Return [x, y] of the center of cell containing provided text 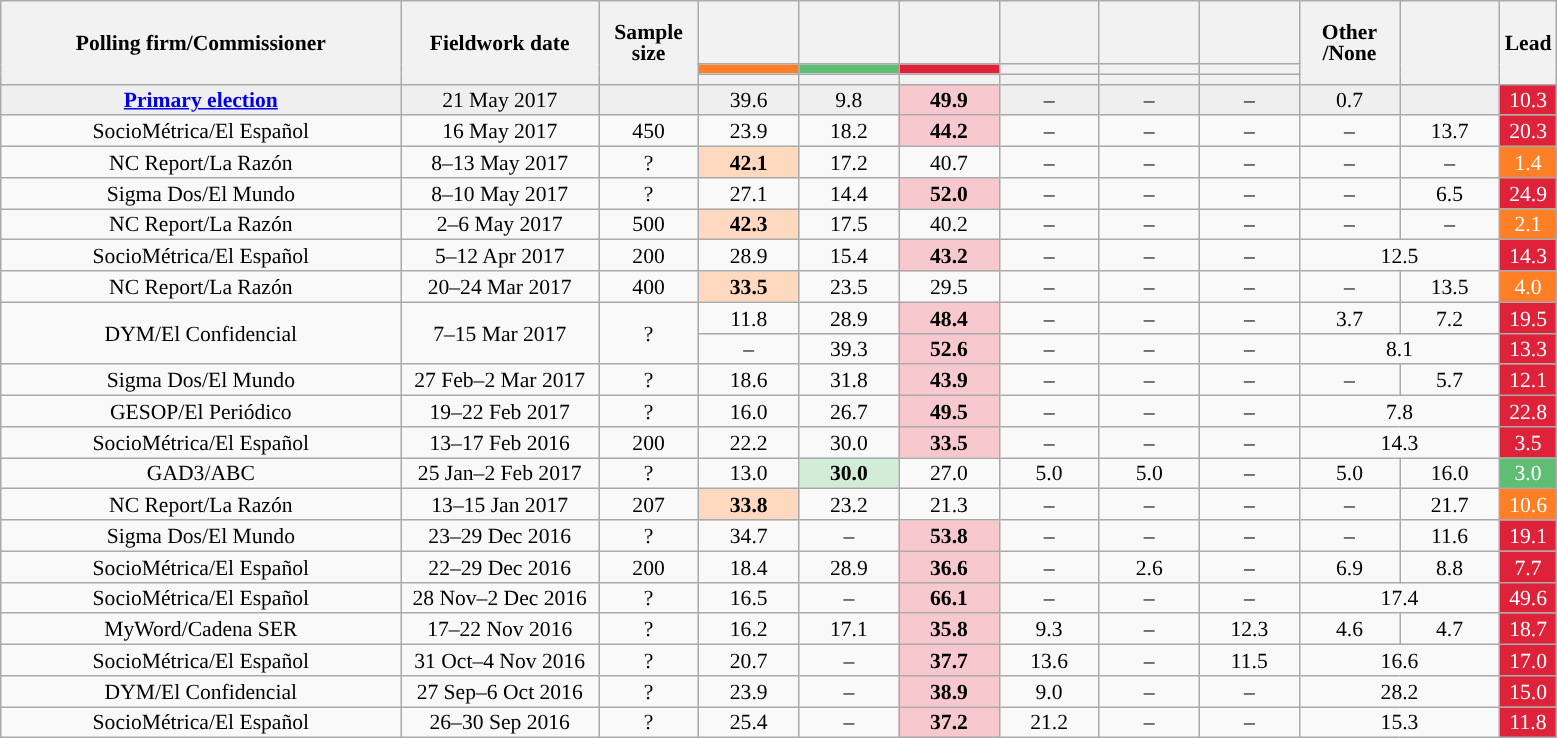
2–6 May 2017 [500, 224]
25.4 [749, 722]
9.3 [1049, 630]
40.2 [949, 224]
4.7 [1450, 630]
27.1 [749, 194]
37.7 [949, 660]
15.3 [1399, 722]
44.2 [949, 132]
27 Sep–6 Oct 2016 [500, 692]
13.0 [749, 474]
2.6 [1149, 566]
11.6 [1450, 536]
27.0 [949, 474]
21.3 [949, 504]
21.7 [1450, 504]
38.9 [949, 692]
18.2 [849, 132]
12.5 [1399, 256]
13–17 Feb 2016 [500, 442]
3.0 [1528, 474]
26.7 [849, 412]
7.7 [1528, 566]
17–22 Nov 2016 [500, 630]
37.2 [949, 722]
Polling firm/Commissioner [201, 42]
18.7 [1528, 630]
16.5 [749, 598]
66.1 [949, 598]
20.3 [1528, 132]
4.0 [1528, 286]
26–30 Sep 2016 [500, 722]
25 Jan–2 Feb 2017 [500, 474]
400 [648, 286]
43.9 [949, 380]
4.6 [1349, 630]
19–22 Feb 2017 [500, 412]
36.6 [949, 566]
34.7 [749, 536]
53.8 [949, 536]
17.0 [1528, 660]
18.4 [749, 566]
3.5 [1528, 442]
0.7 [1349, 100]
1.4 [1528, 162]
35.8 [949, 630]
49.5 [949, 412]
2.1 [1528, 224]
Primary election [201, 100]
10.3 [1528, 100]
21.2 [1049, 722]
12.3 [1249, 630]
31 Oct–4 Nov 2016 [500, 660]
17.5 [849, 224]
39.3 [849, 348]
Sample size [648, 42]
16 May 2017 [500, 132]
10.6 [1528, 504]
21 May 2017 [500, 100]
7–15 Mar 2017 [500, 333]
20–24 Mar 2017 [500, 286]
17.2 [849, 162]
GESOP/El Periódico [201, 412]
500 [648, 224]
8.1 [1399, 348]
19.1 [1528, 536]
5.7 [1450, 380]
52.0 [949, 194]
23–29 Dec 2016 [500, 536]
43.2 [949, 256]
52.6 [949, 348]
8.8 [1450, 566]
207 [648, 504]
19.5 [1528, 318]
18.6 [749, 380]
17.1 [849, 630]
Fieldwork date [500, 42]
12.1 [1528, 380]
22–29 Dec 2016 [500, 566]
8–10 May 2017 [500, 194]
28.2 [1399, 692]
39.6 [749, 100]
Other/None [1349, 42]
49.6 [1528, 598]
48.4 [949, 318]
42.1 [749, 162]
GAD3/ABC [201, 474]
42.3 [749, 224]
24.9 [1528, 194]
22.2 [749, 442]
33.8 [749, 504]
17.4 [1399, 598]
Lead [1528, 42]
13.5 [1450, 286]
9.0 [1049, 692]
13.6 [1049, 660]
6.9 [1349, 566]
31.8 [849, 380]
29.5 [949, 286]
7.8 [1399, 412]
13.3 [1528, 348]
13–15 Jan 2017 [500, 504]
MyWord/Cadena SER [201, 630]
3.7 [1349, 318]
28 Nov–2 Dec 2016 [500, 598]
8–13 May 2017 [500, 162]
22.8 [1528, 412]
11.5 [1249, 660]
16.2 [749, 630]
23.5 [849, 286]
5–12 Apr 2017 [500, 256]
13.7 [1450, 132]
27 Feb–2 Mar 2017 [500, 380]
40.7 [949, 162]
14.4 [849, 194]
6.5 [1450, 194]
20.7 [749, 660]
23.2 [849, 504]
9.8 [849, 100]
7.2 [1450, 318]
49.9 [949, 100]
450 [648, 132]
16.6 [1399, 660]
15.4 [849, 256]
15.0 [1528, 692]
